Identify which cell holds the provided text, then report its (x, y) central coordinate. 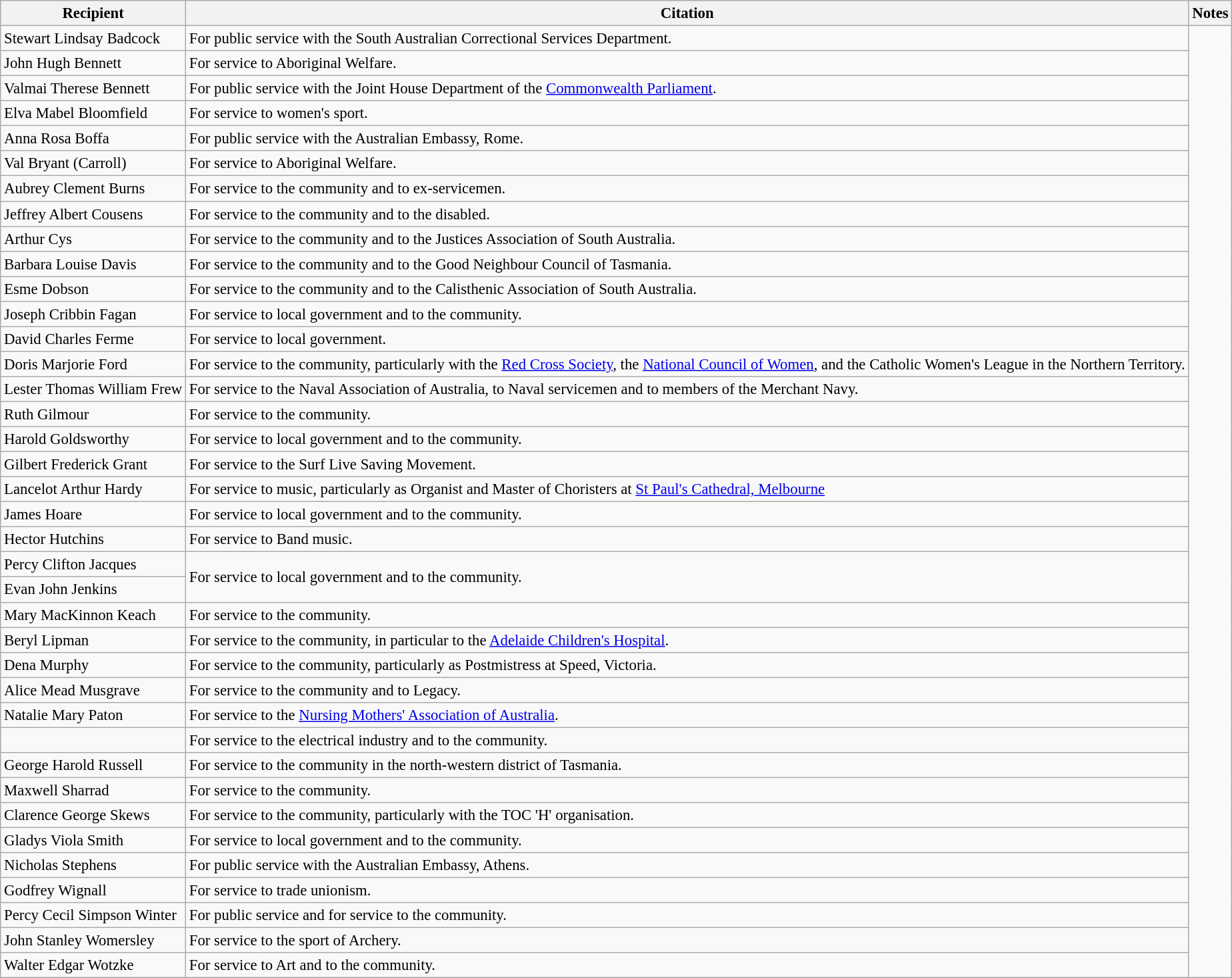
Mary MacKinnon Keach (93, 615)
For service to trade unionism. (687, 891)
For service to the community and to ex-servicemen. (687, 189)
Dena Murphy (93, 665)
Percy Clifton Jacques (93, 565)
For service to the community, in particular to the Adelaide Children's Hospital. (687, 640)
Doris Marjorie Ford (93, 364)
Aubrey Clement Burns (93, 189)
Citation (687, 13)
For service to Band music. (687, 539)
Esme Dobson (93, 289)
Lester Thomas William Frew (93, 389)
For service to the community, particularly as Postmistress at Speed, Victoria. (687, 665)
For service to the community and to the Good Neighbour Council of Tasmania. (687, 264)
For public service with the Australian Embassy, Rome. (687, 139)
Recipient (93, 13)
David Charles Ferme (93, 339)
Anna Rosa Boffa (93, 139)
Elva Mabel Bloomfield (93, 113)
For public service and for service to the community. (687, 915)
Clarence George Skews (93, 815)
For public service with the South Australian Correctional Services Department. (687, 39)
For service to the sport of Archery. (687, 941)
For service to the Surf Live Saving Movement. (687, 465)
Val Bryant (Carroll) (93, 163)
Arthur Cys (93, 239)
Harold Goldsworthy (93, 439)
For public service with the Australian Embassy, Athens. (687, 865)
Joseph Cribbin Fagan (93, 314)
Maxwell Sharrad (93, 790)
James Hoare (93, 515)
For service to the community and to the Justices Association of South Australia. (687, 239)
For service to the community, particularly with the TOC 'H' organisation. (687, 815)
George Harold Russell (93, 765)
For public service with the Joint House Department of the Commonwealth Parliament. (687, 89)
For service to music, particularly as Organist and Master of Choristers at St Paul's Cathedral, Melbourne (687, 489)
Alice Mead Musgrave (93, 690)
For service to the Nursing Mothers' Association of Australia. (687, 715)
Valmai Therese Bennett (93, 89)
Gladys Viola Smith (93, 841)
Gilbert Frederick Grant (93, 465)
Hector Hutchins (93, 539)
John Stanley Womersley (93, 941)
Evan John Jenkins (93, 590)
For service to local government. (687, 339)
For service to women's sport. (687, 113)
Nicholas Stephens (93, 865)
Stewart Lindsay Badcock (93, 39)
For service to the Naval Association of Australia, to Naval servicemen and to members of the Merchant Navy. (687, 389)
Ruth Gilmour (93, 414)
Notes (1211, 13)
Beryl Lipman (93, 640)
Jeffrey Albert Cousens (93, 214)
For service to the community and to the Calisthenic Association of South Australia. (687, 289)
Godfrey Wignall (93, 891)
Percy Cecil Simpson Winter (93, 915)
Barbara Louise Davis (93, 264)
For service to the electrical industry and to the community. (687, 740)
For service to the community and to the disabled. (687, 214)
John Hugh Bennett (93, 63)
For service to the community in the north-western district of Tasmania. (687, 765)
For service to the community and to Legacy. (687, 690)
Lancelot Arthur Hardy (93, 489)
Natalie Mary Paton (93, 715)
